Identify which cell holds the provided text, then report its [x, y] central coordinate. 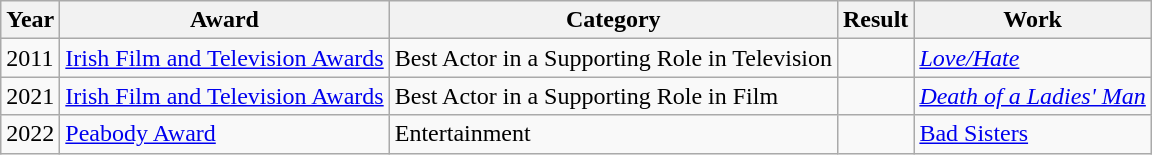
Category [613, 20]
2021 [30, 96]
Love/Hate [1033, 58]
Peabody Award [224, 134]
Award [224, 20]
2011 [30, 58]
Work [1033, 20]
Bad Sisters [1033, 134]
Year [30, 20]
Entertainment [613, 134]
Death of a Ladies' Man [1033, 96]
Result [875, 20]
Best Actor in a Supporting Role in Film [613, 96]
2022 [30, 134]
Best Actor in a Supporting Role in Television [613, 58]
